Locate the cell with the specified text and output its [x, y] center coordinate. 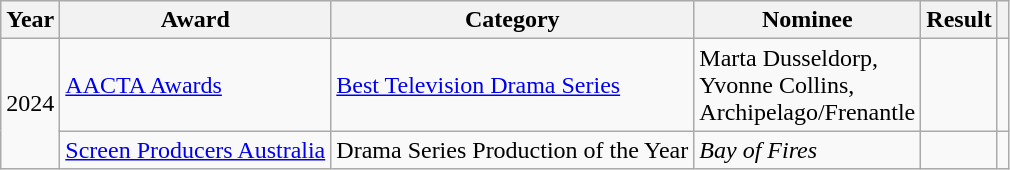
Year [30, 20]
Marta Dusseldorp,Yvonne Collins,Archipelago/Frenantle [808, 85]
Best Television Drama Series [512, 85]
Drama Series Production of the Year [512, 150]
Result [959, 20]
Screen Producers Australia [196, 150]
Category [512, 20]
Bay of Fires [808, 150]
AACTA Awards [196, 85]
Nominee [808, 20]
Award [196, 20]
2024 [30, 104]
